From the cell containing the given text, extract its center point as [x, y] coordinate. 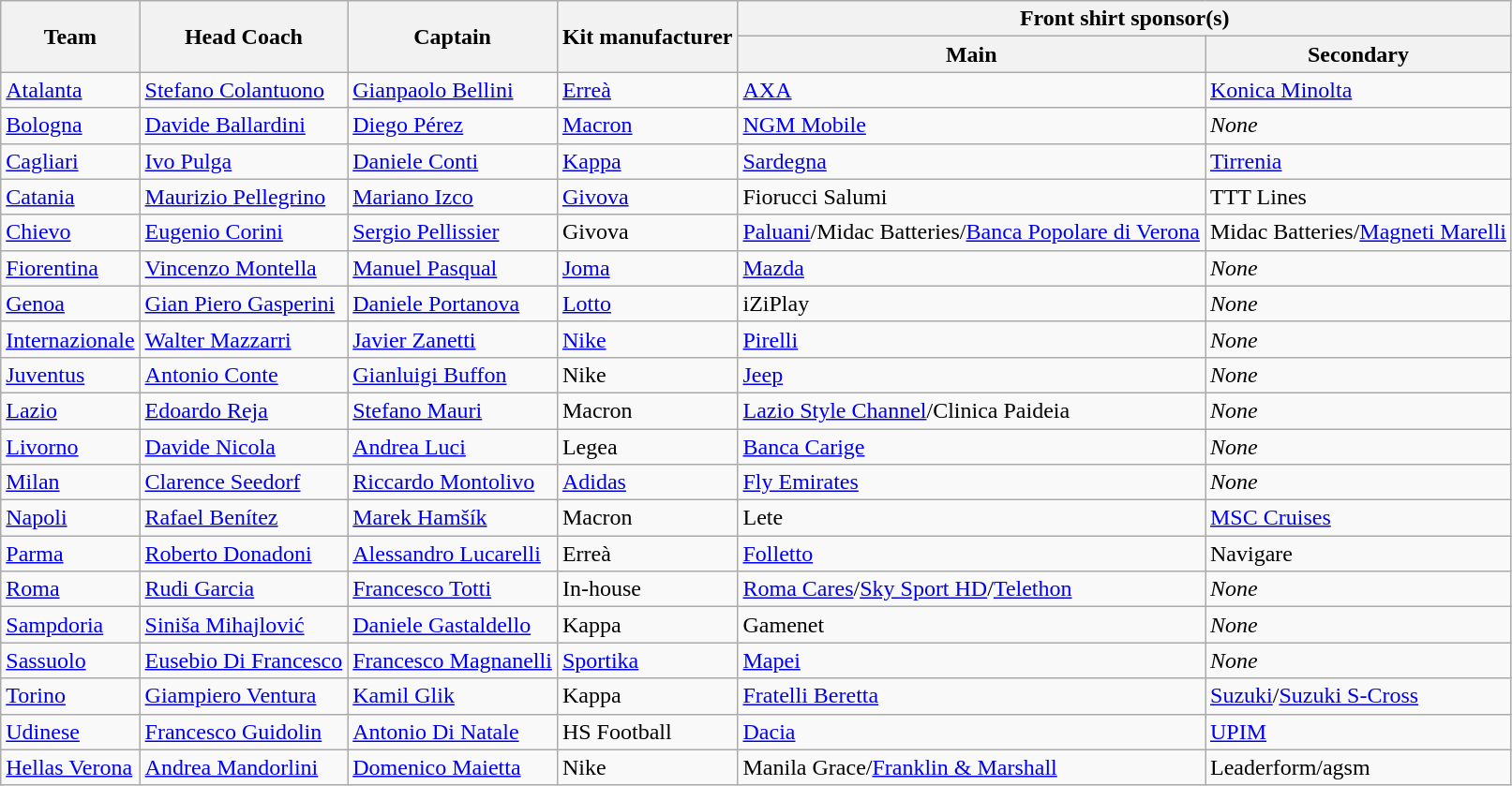
Davide Ballardini [244, 126]
Konica Minolta [1359, 90]
Dacia [971, 732]
Pirelli [971, 339]
Domenico Maietta [453, 767]
Manila Grace/Franklin & Marshall [971, 767]
Ivo Pulga [244, 161]
Internazionale [70, 339]
Livorno [70, 447]
Gianluigi Buffon [453, 375]
Folletto [971, 554]
Manuel Pasqual [453, 268]
UPIM [1359, 732]
Roma [70, 589]
Milan [70, 482]
Diego Pérez [453, 126]
Genoa [70, 304]
Gian Piero Gasperini [244, 304]
Andrea Luci [453, 447]
Javier Zanetti [453, 339]
Daniele Conti [453, 161]
Cagliari [70, 161]
TTT Lines [1359, 197]
Fly Emirates [971, 482]
Midac Batteries/Magneti Marelli [1359, 232]
Gamenet [971, 625]
Stefano Colantuono [244, 90]
Kamil Glik [453, 696]
Roberto Donadoni [244, 554]
Banca Carige [971, 447]
Sardegna [971, 161]
Marek Hamšík [453, 518]
Joma [647, 268]
Navigare [1359, 554]
Sergio Pellissier [453, 232]
Napoli [70, 518]
In-house [647, 589]
Mariano Izco [453, 197]
Paluani/Midac Batteries/Banca Popolare di Verona [971, 232]
Secondary [1359, 54]
Chievo [70, 232]
Fiorentina [70, 268]
Vincenzo Montella [244, 268]
Hellas Verona [70, 767]
Rudi Garcia [244, 589]
Alessandro Lucarelli [453, 554]
Catania [70, 197]
Team [70, 37]
Andrea Mandorlini [244, 767]
Eugenio Corini [244, 232]
Giampiero Ventura [244, 696]
Mapei [971, 660]
Antonio Di Natale [453, 732]
Siniša Mihajlović [244, 625]
MSC Cruises [1359, 518]
Kit manufacturer [647, 37]
Eusebio Di Francesco [244, 660]
AXA [971, 90]
Fiorucci Salumi [971, 197]
Main [971, 54]
Francesco Guidolin [244, 732]
Mazda [971, 268]
Stefano Mauri [453, 410]
Suzuki/Suzuki S-Cross [1359, 696]
Sportika [647, 660]
Juventus [70, 375]
Clarence Seedorf [244, 482]
Sassuolo [70, 660]
Leaderform/agsm [1359, 767]
Riccardo Montolivo [453, 482]
Lazio [70, 410]
Captain [453, 37]
Daniele Portanova [453, 304]
Jeep [971, 375]
Francesco Magnanelli [453, 660]
Gianpaolo Bellini [453, 90]
Adidas [647, 482]
Lotto [647, 304]
Walter Mazzarri [244, 339]
Davide Nicola [244, 447]
Tirrenia [1359, 161]
Legea [647, 447]
Fratelli Beretta [971, 696]
Head Coach [244, 37]
Atalanta [70, 90]
Bologna [70, 126]
Antonio Conte [244, 375]
Rafael Benítez [244, 518]
NGM Mobile [971, 126]
Front shirt sponsor(s) [1125, 19]
iZiPlay [971, 304]
Edoardo Reja [244, 410]
Parma [70, 554]
Daniele Gastaldello [453, 625]
Lete [971, 518]
HS Football [647, 732]
Sampdoria [70, 625]
Torino [70, 696]
Francesco Totti [453, 589]
Udinese [70, 732]
Roma Cares/Sky Sport HD/Telethon [971, 589]
Lazio Style Channel/Clinica Paideia [971, 410]
Maurizio Pellegrino [244, 197]
